Scan for the cell matching the given text and deliver its [X, Y] coordinate at center. 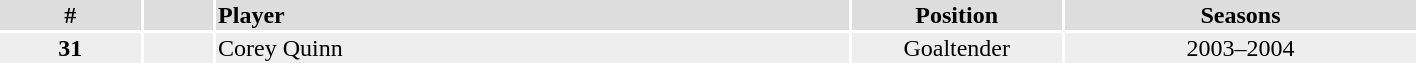
Corey Quinn [533, 48]
Goaltender [956, 48]
Seasons [1240, 15]
Player [533, 15]
2003–2004 [1240, 48]
31 [70, 48]
Position [956, 15]
# [70, 15]
